From the cell containing the given text, extract its center point as (x, y) coordinate. 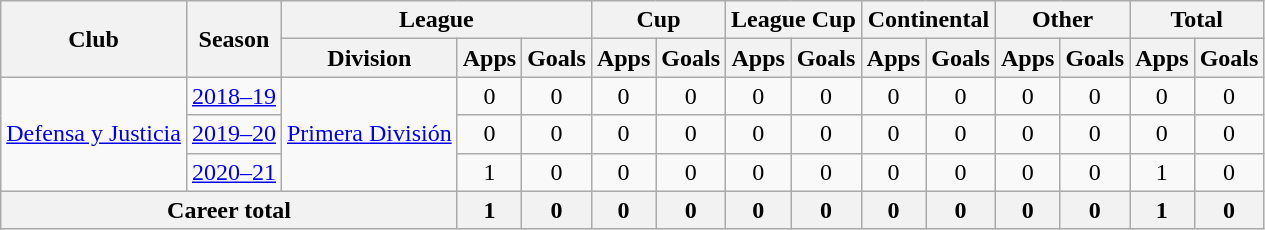
Cup (658, 20)
Primera División (369, 134)
Total (1197, 20)
League Cup (794, 20)
2020–21 (234, 172)
League (436, 20)
Other (1062, 20)
Division (369, 58)
Career total (229, 210)
Defensa y Justicia (94, 134)
Season (234, 39)
2018–19 (234, 96)
Club (94, 39)
Continental (928, 20)
2019–20 (234, 134)
